Output the [x, y] coordinate of the center of the cell containing the given text.  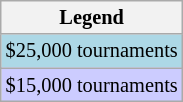
$25,000 tournaments [92, 51]
Legend [92, 17]
$15,000 tournaments [92, 85]
